Find where the given text appears and provide that cell's center as [x, y] coordinate. 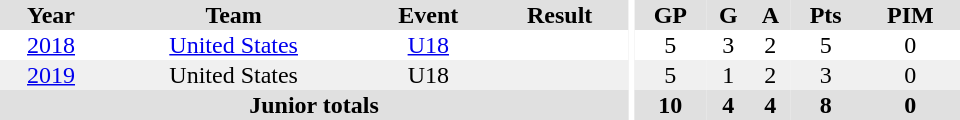
10 [670, 105]
PIM [910, 15]
2019 [51, 75]
Team [234, 15]
A [770, 15]
G [728, 15]
Pts [826, 15]
8 [826, 105]
1 [728, 75]
Event [428, 15]
Year [51, 15]
2018 [51, 45]
Result [560, 15]
Junior totals [314, 105]
GP [670, 15]
